Search for the cell housing the specified text and yield its [x, y] center coordinate. 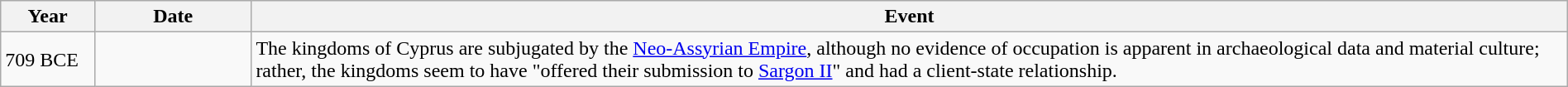
709 BCE [48, 60]
Date [172, 17]
Event [910, 17]
Year [48, 17]
